Provide the [x, y] coordinate of the cell's center where the given text is located.  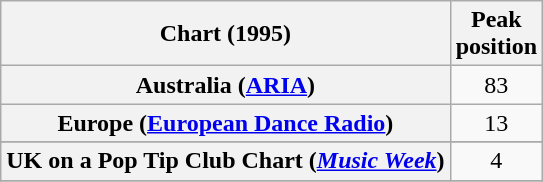
13 [496, 123]
Peakposition [496, 34]
83 [496, 85]
Europe (European Dance Radio) [226, 123]
Australia (ARIA) [226, 85]
UK on a Pop Tip Club Chart (Music Week) [226, 161]
Chart (1995) [226, 34]
4 [496, 161]
